Search for the cell housing the specified text and yield its [x, y] center coordinate. 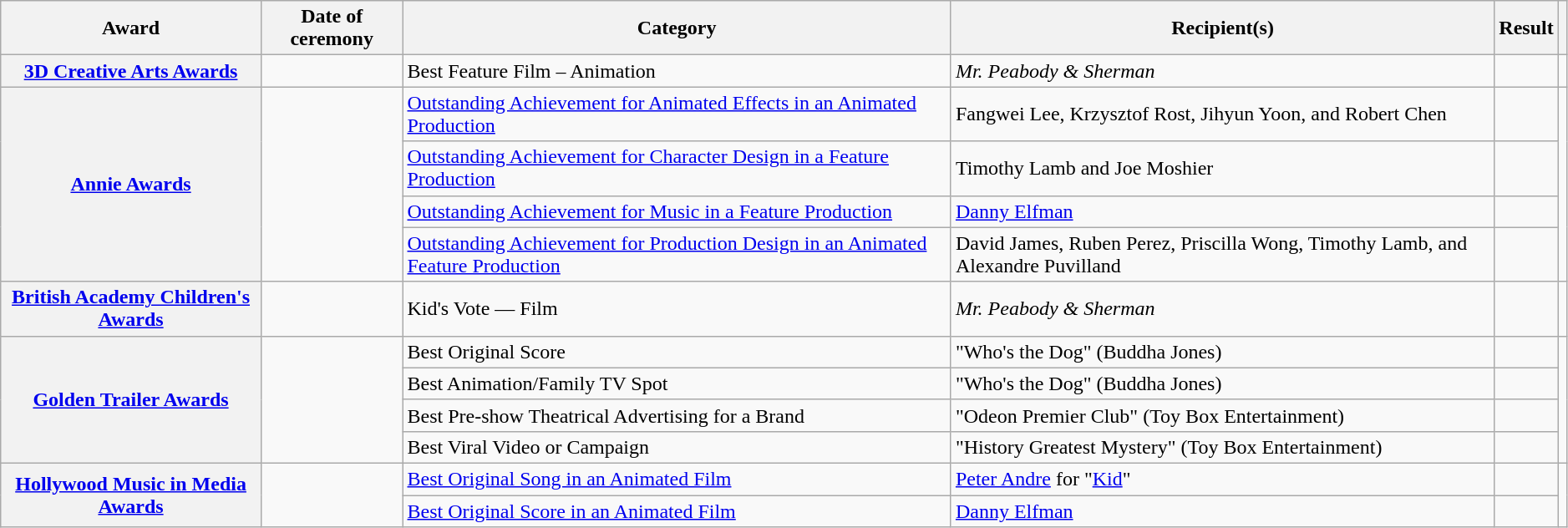
Best Feature Film – Animation [677, 71]
Result [1526, 28]
Kid's Vote — Film [677, 309]
Outstanding Achievement for Character Design in a Feature Production [677, 169]
Recipient(s) [1222, 28]
3D Creative Arts Awards [131, 71]
Best Animation/Family TV Spot [677, 383]
Best Original Score in an Animated Film [677, 510]
Category [677, 28]
"History Greatest Mystery" (Toy Box Entertainment) [1222, 447]
Golden Trailer Awards [131, 399]
Outstanding Achievement for Animated Effects in an Animated Production [677, 114]
Fangwei Lee, Krzysztof Rost, Jihyun Yoon, and Robert Chen [1222, 114]
British Academy Children's Awards [131, 309]
Best Viral Video or Campaign [677, 447]
Best Original Song in an Animated Film [677, 479]
David James, Ruben Perez, Priscilla Wong, Timothy Lamb, and Alexandre Puvilland [1222, 254]
Best Original Score [677, 352]
Outstanding Achievement for Production Design in an Animated Feature Production [677, 254]
Award [131, 28]
Hollywood Music in Media Awards [131, 495]
Date of ceremony [332, 28]
Annie Awards [131, 184]
"Odeon Premier Club" (Toy Box Entertainment) [1222, 415]
Outstanding Achievement for Music in a Feature Production [677, 211]
Timothy Lamb and Joe Moshier [1222, 169]
Best Pre-show Theatrical Advertising for a Brand [677, 415]
Peter Andre for "Kid" [1222, 479]
